Provide the [x, y] coordinate of the cell's center where the given text is located.  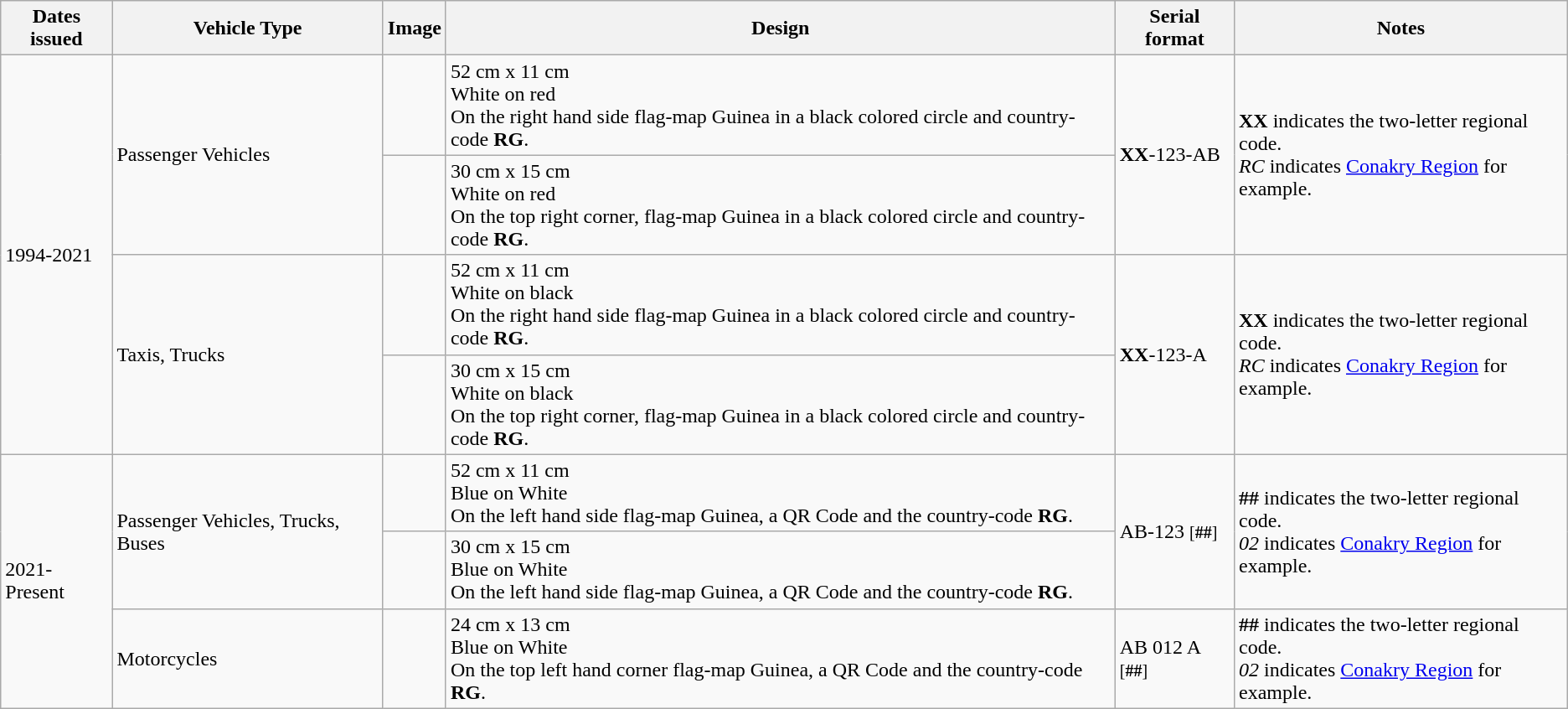
Serial format [1174, 28]
XX-123-A [1174, 354]
2021-Present [57, 582]
Passenger Vehicles, Trucks, Buses [248, 531]
Design [781, 28]
AB 012 A [##] [1174, 659]
30 cm x 15 cmBlue on WhiteOn the left hand side flag-map Guinea, a QR Code and the country-code RG. [781, 570]
Notes [1400, 28]
52 cm x 11 cmWhite on redOn the right hand side flag-map Guinea in a black colored circle and country-code RG. [781, 106]
24 cm x 13 cmBlue on WhiteOn the top left hand corner flag-map Guinea, a QR Code and the country-code RG. [781, 659]
1994-2021 [57, 255]
Taxis, Trucks [248, 354]
XX-123-AB [1174, 155]
Vehicle Type [248, 28]
Dates issued [57, 28]
Motorcycles [248, 659]
30 cm x 15 cmWhite on redOn the top right corner, flag-map Guinea in a black colored circle and country-code RG. [781, 204]
AB-123 [##] [1174, 531]
30 cm x 15 cmWhite on blackOn the top right corner, flag-map Guinea in a black colored circle and country-code RG. [781, 404]
52 cm x 11 cmBlue on WhiteOn the left hand side flag-map Guinea, a QR Code and the country-code RG. [781, 493]
Image [414, 28]
Passenger Vehicles [248, 155]
52 cm x 11 cmWhite on blackOn the right hand side flag-map Guinea in a black colored circle and country-code RG. [781, 305]
